Detect which cell encompasses the target text, then output its [X, Y] center coordinate. 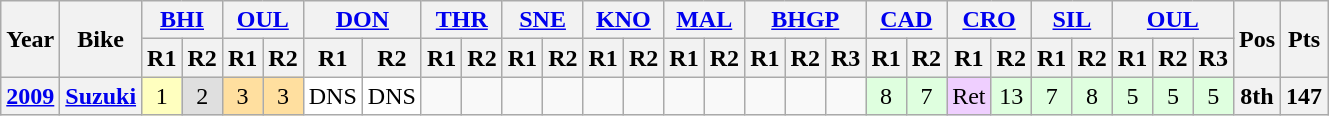
BHI [182, 20]
SNE [542, 20]
Bike [101, 39]
MAL [704, 20]
8th [1256, 96]
THR [462, 20]
2009 [30, 96]
Year [30, 39]
13 [1011, 96]
CRO [990, 20]
1 [162, 96]
BHGP [806, 20]
SIL [1072, 20]
DON [362, 20]
Pos [1256, 39]
Ret [969, 96]
KNO [624, 20]
2 [202, 96]
Pts [1304, 39]
147 [1304, 96]
Suzuki [101, 96]
CAD [906, 20]
